Locate the cell with the specified text and output its (X, Y) center coordinate. 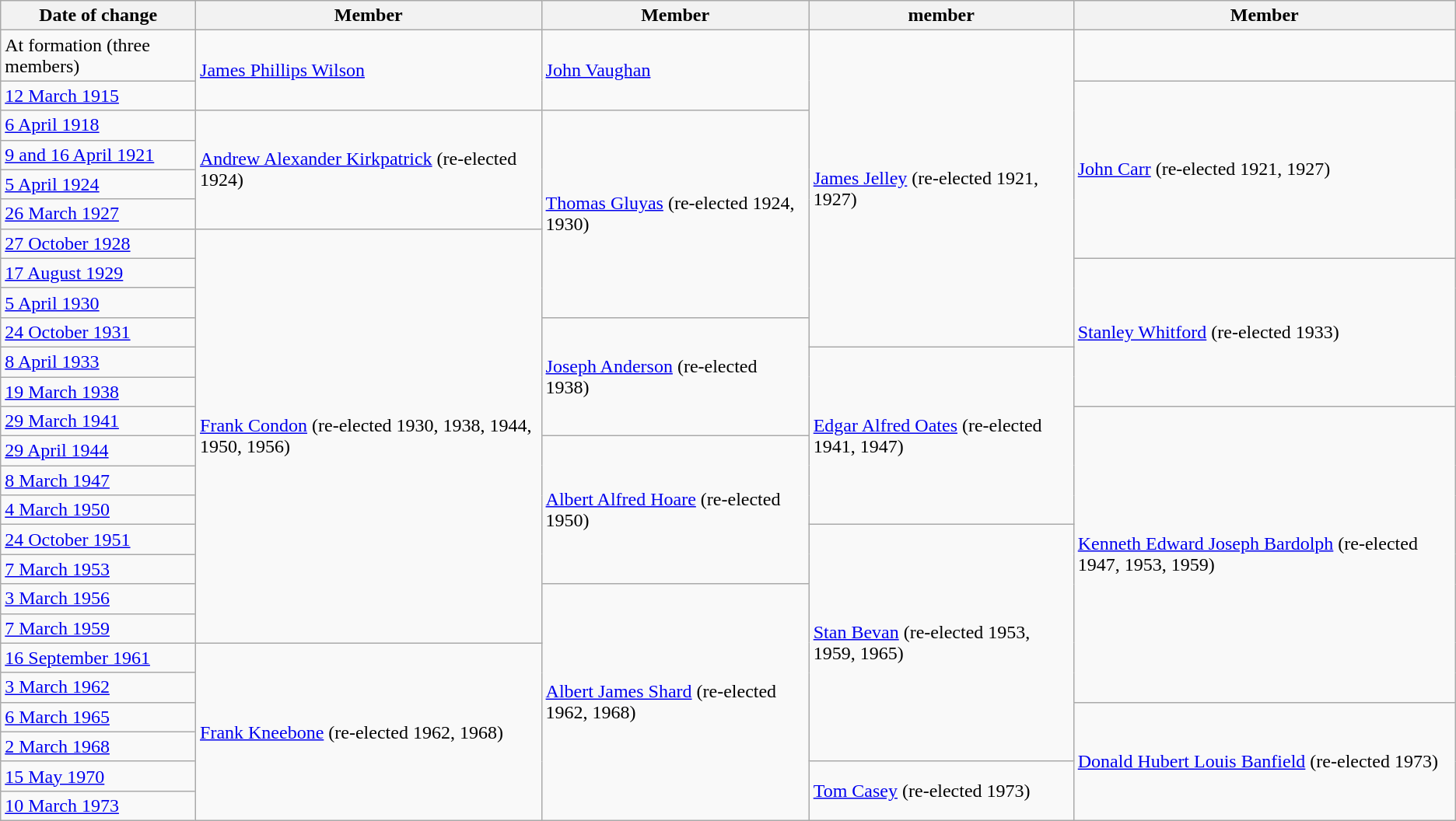
member (941, 16)
James Phillips Wilson (369, 70)
Frank Condon (re-elected 1930, 1938, 1944, 1950, 1956) (369, 435)
Kenneth Edward Joseph Bardolph (re-elected 1947, 1953, 1959) (1265, 555)
9 and 16 April 1921 (98, 155)
24 October 1931 (98, 332)
15 May 1970 (98, 776)
7 March 1959 (98, 628)
Frank Kneebone (re-elected 1962, 1968) (369, 732)
3 March 1956 (98, 599)
Thomas Gluyas (re-elected 1924, 1930) (675, 214)
John Carr (re-elected 1921, 1927) (1265, 169)
Edgar Alfred Oates (re-elected 1941, 1947) (941, 435)
4 March 1950 (98, 510)
6 April 1918 (98, 125)
Donald Hubert Louis Banfield (re-elected 1973) (1265, 761)
8 March 1947 (98, 480)
27 October 1928 (98, 243)
5 April 1924 (98, 184)
5 April 1930 (98, 302)
12 March 1915 (98, 96)
Albert Alfred Hoare (re-elected 1950) (675, 510)
24 October 1951 (98, 540)
Andrew Alexander Kirkpatrick (re-elected 1924) (369, 169)
26 March 1927 (98, 214)
29 April 1944 (98, 451)
16 September 1961 (98, 658)
29 March 1941 (98, 421)
John Vaughan (675, 70)
Date of change (98, 16)
3 March 1962 (98, 687)
10 March 1973 (98, 805)
Stanley Whitford (re-elected 1933) (1265, 332)
6 March 1965 (98, 717)
19 March 1938 (98, 391)
Joseph Anderson (re-elected 1938) (675, 376)
2 March 1968 (98, 746)
Stan Bevan (re-elected 1953, 1959, 1965) (941, 643)
17 August 1929 (98, 273)
James Jelley (re-elected 1921, 1927) (941, 189)
At formation (three members) (98, 56)
Tom Casey (re-elected 1973) (941, 791)
8 April 1933 (98, 362)
Albert James Shard (re-elected 1962, 1968) (675, 702)
7 March 1953 (98, 569)
